Find where the given text appears and provide that cell's center as (X, Y) coordinate. 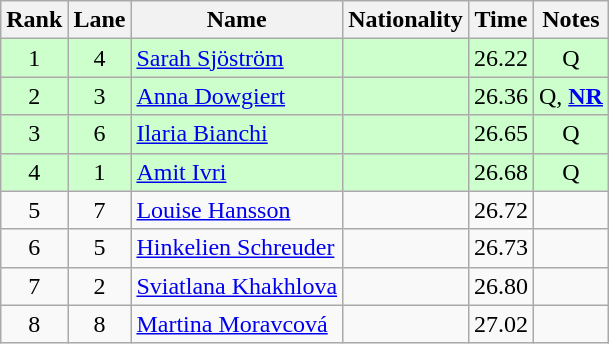
Sviatlana Khakhlova (237, 286)
26.36 (500, 96)
27.02 (500, 324)
Amit Ivri (237, 172)
Notes (570, 20)
Name (237, 20)
Lane (100, 20)
26.80 (500, 286)
Louise Hansson (237, 210)
26.72 (500, 210)
26.73 (500, 248)
Ilaria Bianchi (237, 134)
Anna Dowgiert (237, 96)
Hinkelien Schreuder (237, 248)
26.65 (500, 134)
Q, NR (570, 96)
Martina Moravcová (237, 324)
Time (500, 20)
Nationality (406, 20)
26.68 (500, 172)
Rank (34, 20)
Sarah Sjöström (237, 58)
26.22 (500, 58)
